Return the (X, Y) coordinate for the center point of the cell that contains the specified text.  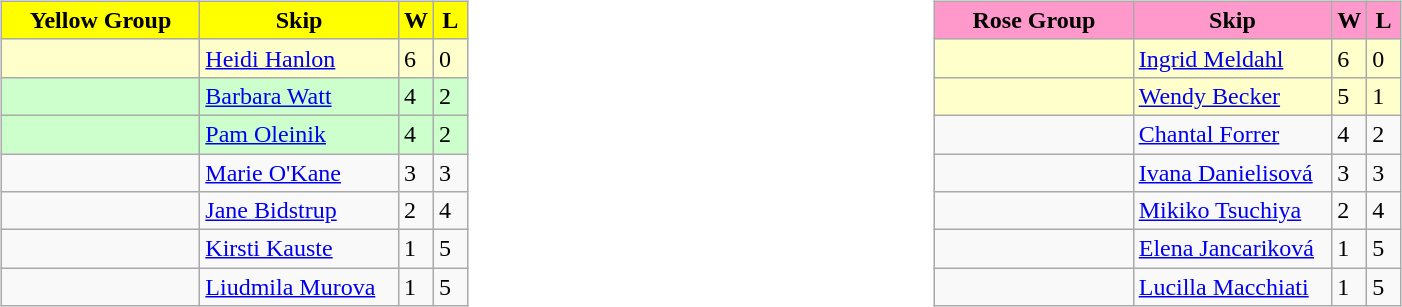
Heidi Hanlon (300, 58)
Barbara Watt (300, 96)
Rose Group (1034, 20)
Chantal Forrer (1232, 134)
Lucilla Macchiati (1232, 287)
Pam Oleinik (300, 134)
Yellow Group (100, 20)
Ivana Danielisová (1232, 173)
Kirsti Kauste (300, 249)
Elena Jancariková (1232, 249)
Mikiko Tsuchiya (1232, 211)
Jane Bidstrup (300, 211)
Marie O'Kane (300, 173)
Ingrid Meldahl (1232, 58)
Wendy Becker (1232, 96)
Liudmila Murova (300, 287)
